Search for the cell housing the specified text and yield its [X, Y] center coordinate. 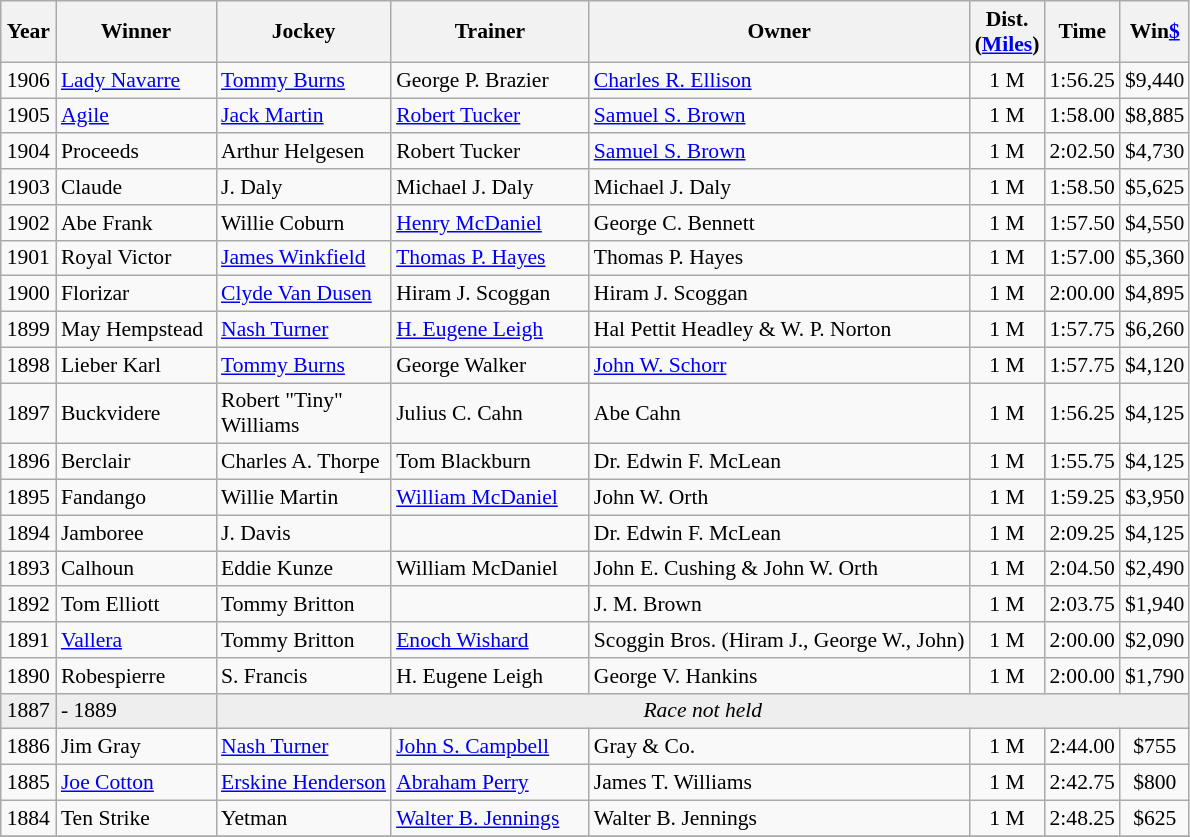
Gray & Co. [780, 747]
2:44.00 [1082, 747]
Eddie Kunze [304, 569]
1900 [28, 294]
1891 [28, 640]
S. Francis [304, 676]
1892 [28, 605]
George V. Hankins [780, 676]
James T. Williams [780, 783]
Charles A. Thorpe [304, 462]
1906 [28, 80]
Owner [780, 32]
2:03.75 [1082, 605]
Yetman [304, 818]
$4,550 [1154, 223]
Time [1082, 32]
1895 [28, 498]
John W. Orth [780, 498]
$5,360 [1154, 258]
Scoggin Bros. (Hiram J., George W., John) [780, 640]
1903 [28, 187]
George P. Brazier [490, 80]
$4,730 [1154, 152]
1887 [28, 711]
Lieber Karl [136, 365]
Calhoun [136, 569]
Buckvidere [136, 414]
$2,490 [1154, 569]
$5,625 [1154, 187]
1893 [28, 569]
$2,090 [1154, 640]
1899 [28, 330]
$4,120 [1154, 365]
$1,790 [1154, 676]
Proceeds [136, 152]
1890 [28, 676]
Abe Cahn [780, 414]
Fandango [136, 498]
2:02.50 [1082, 152]
John E. Cushing & John W. Orth [780, 569]
Agile [136, 116]
$9,440 [1154, 80]
Jack Martin [304, 116]
George Walker [490, 365]
2:04.50 [1082, 569]
1905 [28, 116]
1894 [28, 533]
2:48.25 [1082, 818]
Claude [136, 187]
1902 [28, 223]
Hal Pettit Headley & W. P. Norton [780, 330]
2:09.25 [1082, 533]
Jim Gray [136, 747]
Robert "Tiny" Williams [304, 414]
Julius C. Cahn [490, 414]
1897 [28, 414]
Jamboree [136, 533]
Berclair [136, 462]
$1,940 [1154, 605]
Tom Blackburn [490, 462]
Erskine Henderson [304, 783]
Arthur Helgesen [304, 152]
1885 [28, 783]
1:55.75 [1082, 462]
Charles R. Ellison [780, 80]
1:58.50 [1082, 187]
Jockey [304, 32]
Win$ [1154, 32]
1:57.50 [1082, 223]
Dist. (Miles) [1008, 32]
Ten Strike [136, 818]
- 1889 [136, 711]
John W. Schorr [780, 365]
Lady Navarre [136, 80]
Royal Victor [136, 258]
Trainer [490, 32]
Tom Elliott [136, 605]
1896 [28, 462]
J. M. Brown [780, 605]
1901 [28, 258]
Willie Martin [304, 498]
Henry McDaniel [490, 223]
1886 [28, 747]
J. Daly [304, 187]
Florizar [136, 294]
Abraham Perry [490, 783]
$8,885 [1154, 116]
J. Davis [304, 533]
$6,260 [1154, 330]
James Winkfield [304, 258]
Clyde Van Dusen [304, 294]
Joe Cotton [136, 783]
Winner [136, 32]
Enoch Wishard [490, 640]
1884 [28, 818]
$800 [1154, 783]
1:59.25 [1082, 498]
May Hempstead [136, 330]
Robespierre [136, 676]
Willie Coburn [304, 223]
Race not held [702, 711]
1898 [28, 365]
1:58.00 [1082, 116]
$625 [1154, 818]
Abe Frank [136, 223]
2:42.75 [1082, 783]
Year [28, 32]
$755 [1154, 747]
John S. Campbell [490, 747]
1904 [28, 152]
$4,895 [1154, 294]
Vallera [136, 640]
$3,950 [1154, 498]
1:57.00 [1082, 258]
George C. Bennett [780, 223]
